Extract the (x, y) coordinate from the center of the cell holding the provided text.  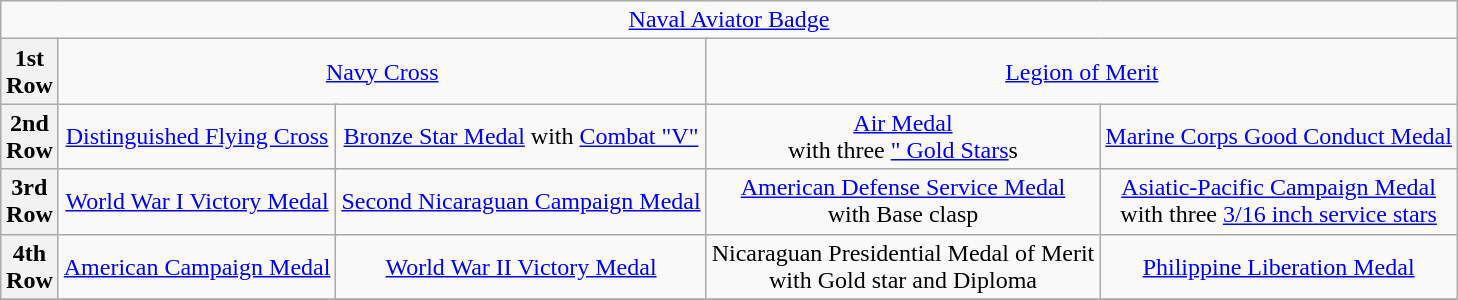
World War I Victory Medal (197, 202)
Asiatic-Pacific Campaign Medal with three 3/16 inch service stars (1279, 202)
Second Nicaraguan Campaign Medal (521, 202)
3rdRow (30, 202)
2ndRow (30, 136)
World War II Victory Medal (521, 266)
Legion of Merit (1082, 72)
Navy Cross (382, 72)
American Campaign Medal (197, 266)
1stRow (30, 72)
Marine Corps Good Conduct Medal (1279, 136)
Nicaraguan Presidential Medal of Merit with Gold star and Diploma (903, 266)
American Defense Service Medal with Base clasp (903, 202)
Philippine Liberation Medal (1279, 266)
Naval Aviator Badge (730, 20)
Distinguished Flying Cross (197, 136)
Bronze Star Medal with Combat "V" (521, 136)
Air Medal with three " Gold Starss (903, 136)
4thRow (30, 266)
